Pinpoint the cell where the given text exists, returning its [X, Y] midpoint coordinate. 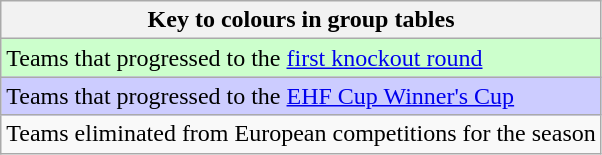
Teams that progressed to the first knockout round [302, 58]
Teams eliminated from European competitions for the season [302, 134]
Key to colours in group tables [302, 20]
Teams that progressed to the EHF Cup Winner's Cup [302, 96]
